Extract the [X, Y] coordinate from the center of the cell holding the provided text.  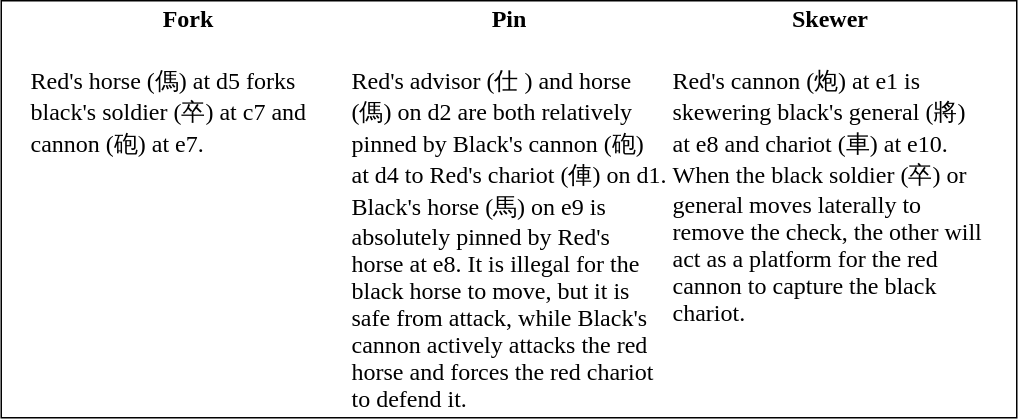
Fork [188, 19]
Skewer [830, 19]
Pin [509, 19]
Red's horse (傌) at d5 forks black's soldier (卒) at c7 and cannon (砲) at e7. [188, 226]
